Locate the cell with the specified text and output its [X, Y] center coordinate. 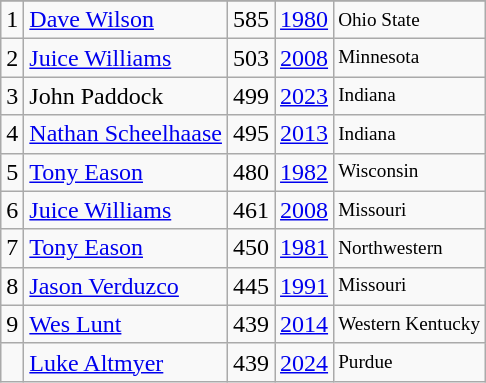
Wes Lunt [126, 324]
Purdue [410, 362]
5 [12, 172]
Jason Verduzco [126, 286]
450 [250, 248]
2024 [304, 362]
7 [12, 248]
503 [250, 58]
Western Kentucky [410, 324]
Luke Altmyer [126, 362]
Ohio State [410, 20]
Northwestern [410, 248]
1980 [304, 20]
480 [250, 172]
2023 [304, 96]
1982 [304, 172]
585 [250, 20]
495 [250, 134]
John Paddock [126, 96]
2 [12, 58]
Dave Wilson [126, 20]
2014 [304, 324]
Minnesota [410, 58]
1991 [304, 286]
8 [12, 286]
9 [12, 324]
1981 [304, 248]
461 [250, 210]
445 [250, 286]
2013 [304, 134]
Wisconsin [410, 172]
3 [12, 96]
6 [12, 210]
1 [12, 20]
499 [250, 96]
4 [12, 134]
Nathan Scheelhaase [126, 134]
